Detect which cell encompasses the target text, then output its (x, y) center coordinate. 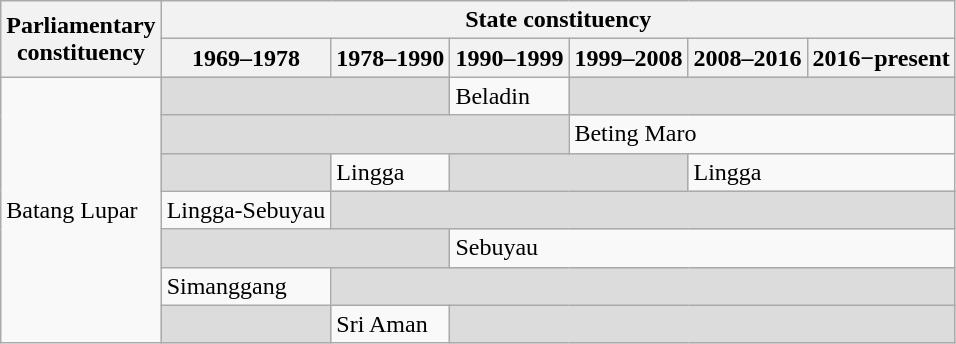
Beting Maro (762, 134)
Parliamentaryconstituency (81, 39)
1969–1978 (246, 58)
Batang Lupar (81, 210)
2016−present (881, 58)
1999–2008 (628, 58)
Lingga-Sebuyau (246, 210)
Beladin (510, 96)
Sebuyau (702, 248)
Sri Aman (390, 324)
1990–1999 (510, 58)
State constituency (558, 20)
Simanggang (246, 286)
2008–2016 (748, 58)
1978–1990 (390, 58)
